Determine the [x, y] coordinate at the center of the cell enclosing the given text.  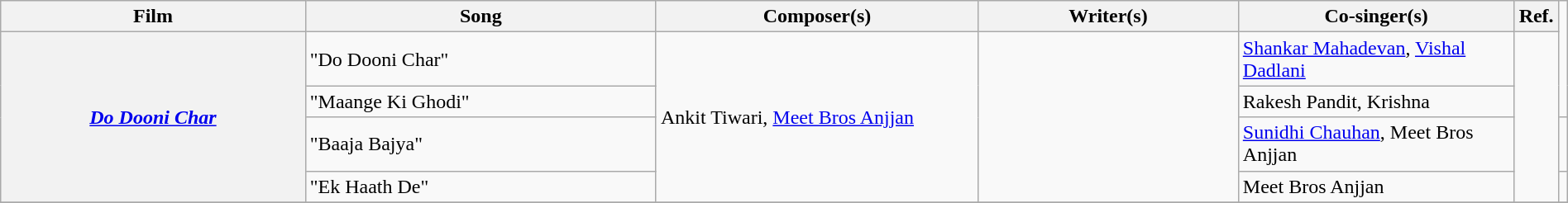
Song [480, 17]
Ref. [1537, 17]
Co-singer(s) [1376, 17]
Film [153, 17]
"Maange Ki Ghodi" [480, 101]
Sunidhi Chauhan, Meet Bros Anjjan [1376, 144]
Ankit Tiwari, Meet Bros Anjjan [817, 117]
"Ek Haath De" [480, 186]
Writer(s) [1108, 17]
Do Dooni Char [153, 117]
"Do Dooni Char" [480, 59]
Rakesh Pandit, Krishna [1376, 101]
"Baaja Bajya" [480, 144]
Meet Bros Anjjan [1376, 186]
Composer(s) [817, 17]
Shankar Mahadevan, Vishal Dadlani [1376, 59]
